For the text-containing cell, return its midpoint in [X, Y] coordinate format. 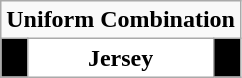
Uniform Combination [121, 20]
Jersey [121, 58]
